Provide the (X, Y) coordinate of the cell's center where the given text is located.  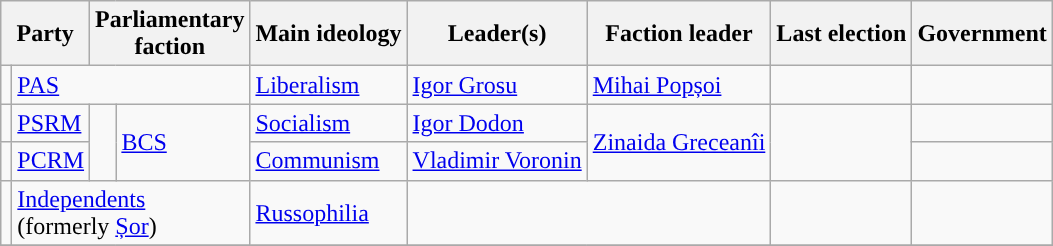
Main ideology (328, 34)
PSRM (51, 123)
PAS (131, 85)
Liberalism (328, 85)
Vladimir Voronin (497, 161)
Igor Dodon (497, 123)
Independents(formerly Șor) (131, 212)
BCS (183, 142)
Last election (842, 34)
Government (982, 34)
Party (46, 34)
Leader(s) (497, 34)
Parliamentaryfaction (170, 34)
Mihai Popșoi (679, 85)
Socialism (328, 123)
Faction leader (679, 34)
Communism (328, 161)
Russophilia (328, 212)
PCRM (51, 161)
Igor Grosu (497, 85)
Zinaida Greceanîi (679, 142)
